Capture the cell that displays the provided text and extract its [X, Y] central coordinate. 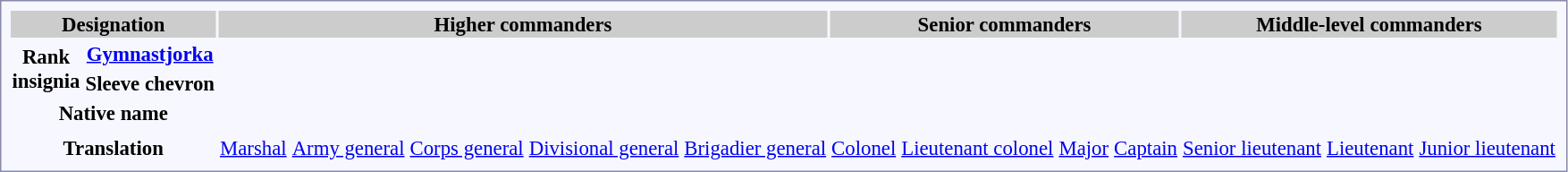
Middle-level commanders [1369, 24]
Junior lieutenant [1488, 148]
Divisional general [604, 148]
Designation [113, 24]
Lieutenant colonel [978, 148]
Corps general [467, 148]
Native name [113, 113]
Captain [1146, 148]
Senior lieutenant [1252, 148]
Gymnastjorka [150, 54]
Senior commanders [1005, 24]
Marshal [253, 148]
Major [1083, 148]
Colonel [864, 148]
Army general [349, 148]
Brigadier general [755, 148]
Sleeve chevron [150, 83]
Translation [113, 148]
Lieutenant [1370, 148]
Rankinsignia [46, 68]
Higher commanders [522, 24]
